Identify which cell holds the provided text, then report its (x, y) central coordinate. 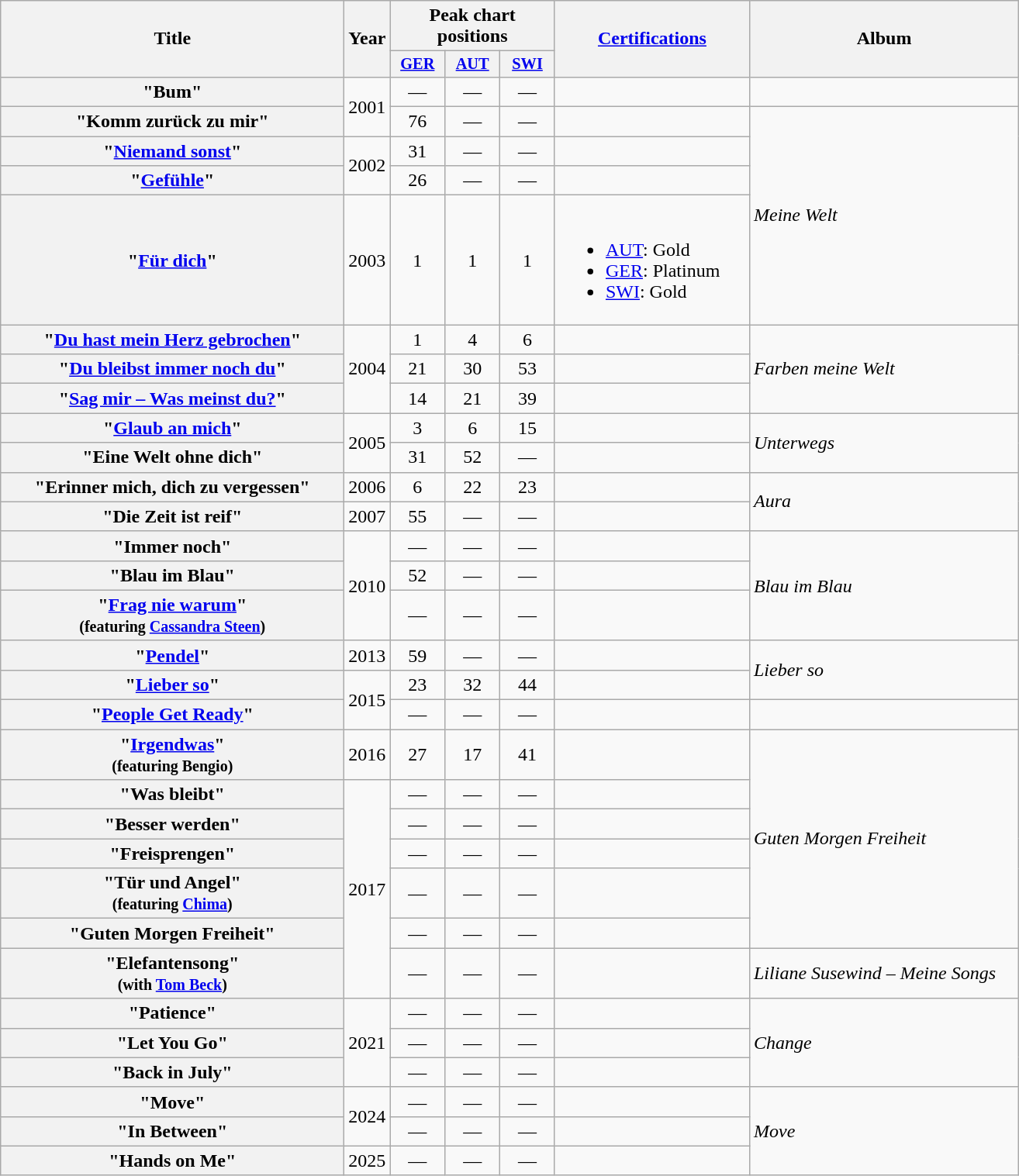
"Besser werden" (172, 824)
2021 (368, 1043)
Change (884, 1043)
2010 (368, 586)
30 (473, 369)
Title (172, 39)
2025 (368, 1160)
"Bum" (172, 91)
2013 (368, 655)
"Tür und Angel"(featuring Chima) (172, 893)
"Blau im Blau" (172, 575)
2024 (368, 1116)
17 (473, 755)
"Back in July" (172, 1072)
2016 (368, 755)
14 (417, 398)
Lieber so (884, 670)
"Frag nie warum"(featuring Cassandra Steen) (172, 616)
Liliane Susewind – Meine Songs (884, 974)
"Gefühle" (172, 181)
"Erinner mich, dich zu vergessen" (172, 487)
2004 (368, 369)
"Was bleibt" (172, 795)
2015 (368, 699)
Peak chart positions (473, 26)
41 (527, 755)
Certifications (651, 39)
32 (473, 685)
"Elefantensong"(with Tom Beck) (172, 974)
2001 (368, 106)
"Glaub an mich" (172, 428)
AUT (473, 64)
SWI (527, 64)
4 (473, 340)
"In Between" (172, 1131)
55 (417, 516)
"Freisprengen" (172, 854)
39 (527, 398)
"Hands on Me" (172, 1160)
"Du bleibst immer noch du" (172, 369)
76 (417, 122)
3 (417, 428)
"Für dich" (172, 260)
2003 (368, 260)
2017 (368, 889)
53 (527, 369)
44 (527, 685)
27 (417, 755)
59 (417, 655)
Year (368, 39)
"Guten Morgen Freiheit" (172, 933)
AUT: GoldGER: PlatinumSWI: Gold (651, 260)
Album (884, 39)
"Die Zeit ist reif" (172, 516)
Unterwegs (884, 443)
"Patience" (172, 1013)
2007 (368, 516)
Aura (884, 502)
2005 (368, 443)
"Komm zurück zu mir" (172, 122)
"Move" (172, 1102)
"People Get Ready" (172, 715)
Move (884, 1131)
"Sag mir – Was meinst du?" (172, 398)
Farben meine Welt (884, 369)
Guten Morgen Freiheit (884, 839)
"Pendel" (172, 655)
2002 (368, 166)
2006 (368, 487)
"Irgendwas"(featuring Bengio) (172, 755)
"Lieber so" (172, 685)
"Immer noch" (172, 546)
"Du hast mein Herz gebrochen" (172, 340)
"Let You Go" (172, 1043)
Meine Welt (884, 216)
26 (417, 181)
22 (473, 487)
15 (527, 428)
GER (417, 64)
"Eine Welt ohne dich" (172, 457)
"Niemand sonst" (172, 151)
Blau im Blau (884, 586)
